Search for the cell housing the specified text and yield its [X, Y] center coordinate. 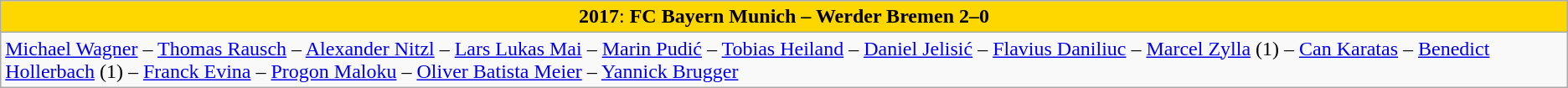
2017: FC Bayern Munich – Werder Bremen 2–0 [784, 17]
